Scan for the cell matching the given text and deliver its (x, y) coordinate at center. 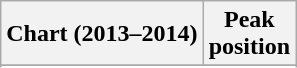
Chart (2013–2014) (102, 34)
Peakposition (249, 34)
